Provide the (X, Y) coordinate of the cell's center where the given text is located.  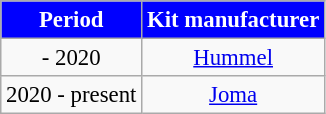
- 2020 (72, 58)
Period (72, 20)
Hummel (234, 58)
2020 - present (72, 95)
Kit manufacturer (234, 20)
Joma (234, 95)
